Pinpoint the cell where the given text exists, returning its [X, Y] midpoint coordinate. 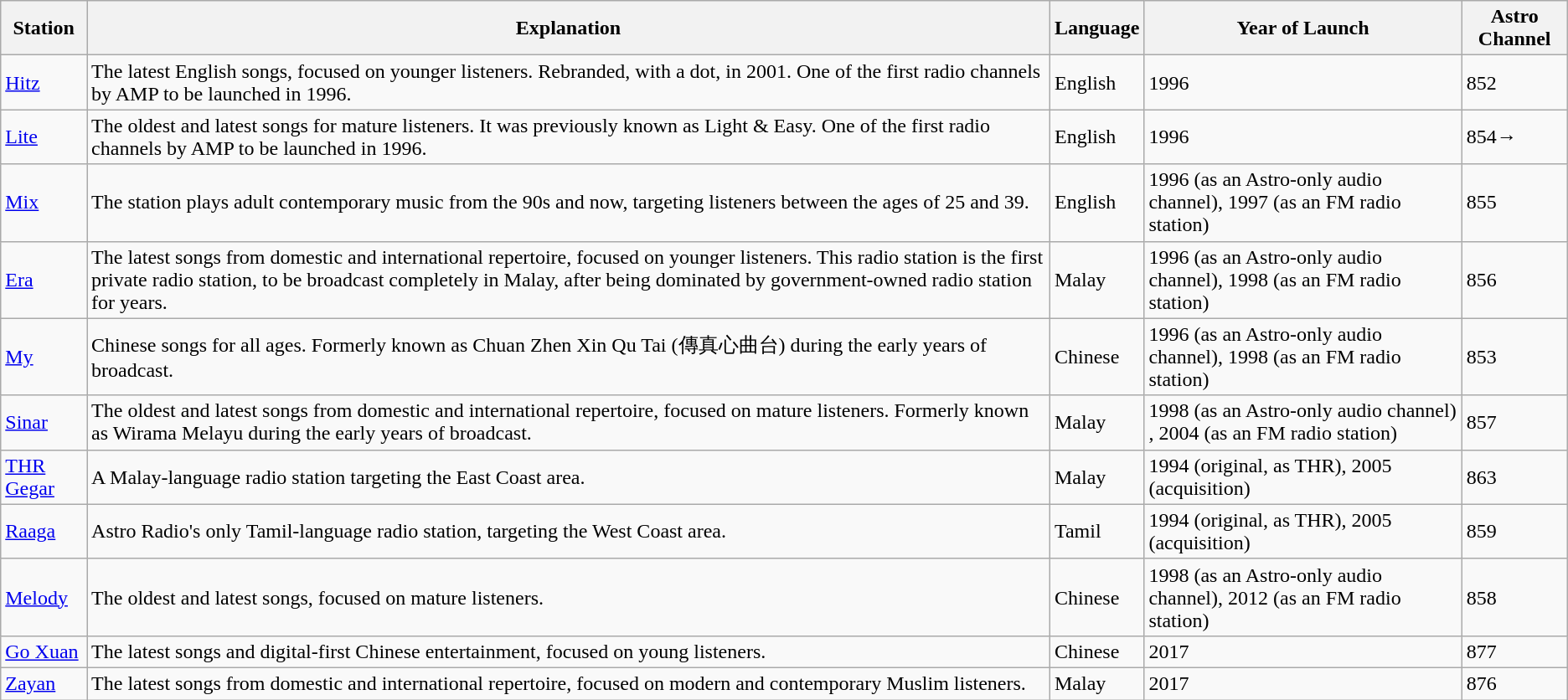
Melody [44, 597]
1998 (as an Astro-only audio channel), 2012 (as an FM radio station) [1303, 597]
THR Gegar [44, 477]
863 [1514, 477]
Sinar [44, 422]
Chinese songs for all ages. Formerly known as Chuan Zhen Xin Qu Tai (傳真心曲台) during the early years of broadcast. [569, 357]
852 [1514, 82]
Mix [44, 203]
856 [1514, 280]
Station [44, 28]
Raaga [44, 531]
A Malay-language radio station targeting the East Coast area. [569, 477]
My [44, 357]
877 [1514, 651]
1998 (as an Astro-only audio channel) , 2004 (as an FM radio station) [1303, 422]
Lite [44, 137]
853 [1514, 357]
Year of Launch [1303, 28]
Zayan [44, 683]
Era [44, 280]
Language [1096, 28]
The latest songs and digital-first Chinese entertainment, focused on young listeners. [569, 651]
The latest songs from domestic and international repertoire, focused on modern and contemporary Muslim listeners. [569, 683]
Astro Radio's only Tamil-language radio station, targeting the West Coast area. [569, 531]
854→ [1514, 137]
The oldest and latest songs, focused on mature listeners. [569, 597]
Hitz [44, 82]
Astro Channel [1514, 28]
The station plays adult contemporary music from the 90s and now, targeting listeners between the ages of 25 and 39. [569, 203]
859 [1514, 531]
Tamil [1096, 531]
855 [1514, 203]
Go Xuan [44, 651]
857 [1514, 422]
876 [1514, 683]
Explanation [569, 28]
858 [1514, 597]
1996 (as an Astro-only audio channel), 1997 (as an FM radio station) [1303, 203]
